Return (X, Y) of the center of cell containing provided text 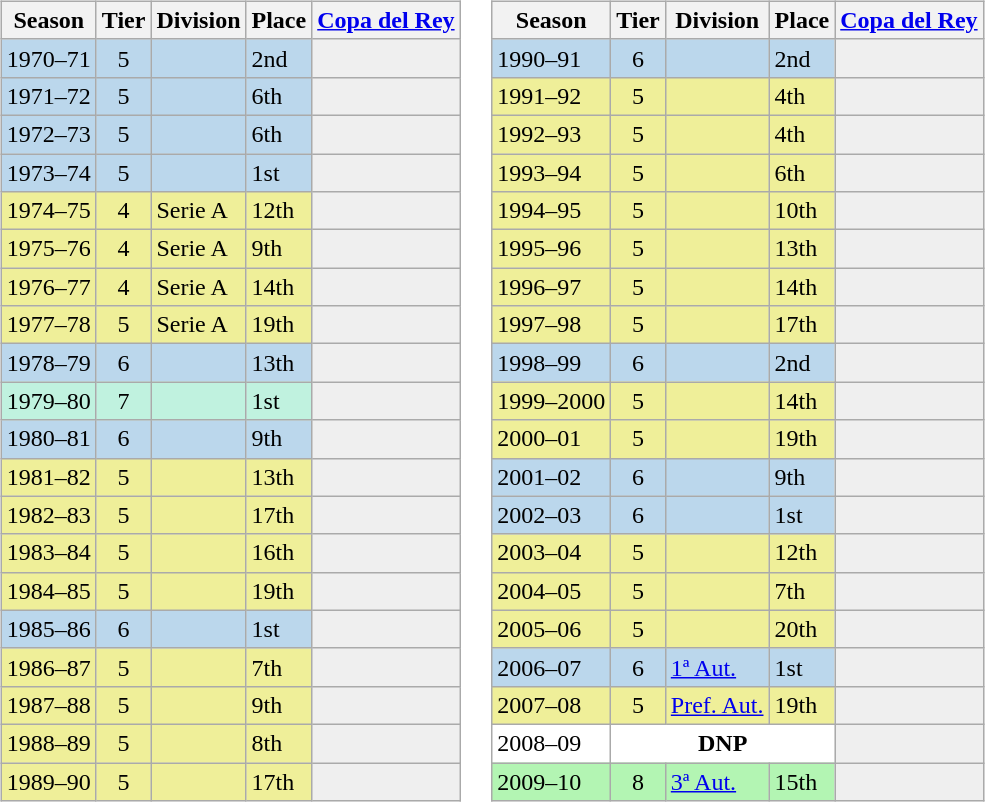
1999–2000 (552, 401)
3ª Aut. (717, 781)
2008–09 (552, 743)
DNP (723, 743)
10th (802, 211)
1991–92 (552, 96)
1973–74 (48, 173)
1990–91 (552, 58)
1998–99 (552, 363)
2005–06 (552, 629)
1972–73 (48, 134)
2009–10 (552, 781)
1994–95 (552, 211)
1992–93 (552, 134)
8 (638, 781)
16th (279, 553)
1980–81 (48, 439)
1970–71 (48, 58)
1981–82 (48, 477)
1985–86 (48, 629)
2003–04 (552, 553)
1975–76 (48, 249)
1971–72 (48, 96)
1988–89 (48, 743)
1995–96 (552, 249)
1989–90 (48, 781)
8th (279, 743)
1986–87 (48, 667)
1977–78 (48, 325)
1ª Aut. (717, 667)
2007–08 (552, 705)
2002–03 (552, 515)
Pref. Aut. (717, 705)
1978–79 (48, 363)
1987–88 (48, 705)
7 (124, 401)
20th (802, 629)
1997–98 (552, 325)
2006–07 (552, 667)
1984–85 (48, 591)
1979–80 (48, 401)
1974–75 (48, 211)
2001–02 (552, 477)
2000–01 (552, 439)
15th (802, 781)
1996–97 (552, 287)
1976–77 (48, 287)
2004–05 (552, 591)
1993–94 (552, 173)
1982–83 (48, 515)
1983–84 (48, 553)
